Extract the (X, Y) coordinate from the center of the cell holding the provided text.  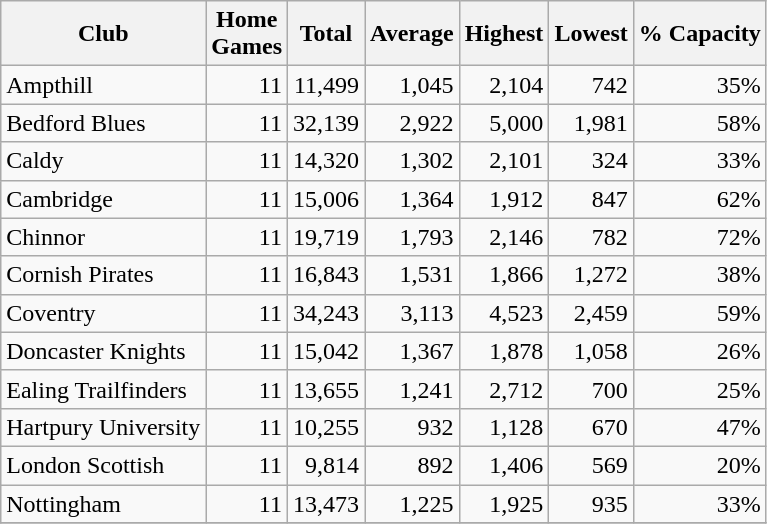
HomeGames (247, 34)
2,104 (504, 85)
Ampthill (104, 85)
932 (412, 427)
700 (591, 389)
2,459 (591, 313)
13,655 (326, 389)
9,814 (326, 465)
742 (591, 85)
Bedford Blues (104, 123)
1,912 (504, 199)
58% (700, 123)
1,302 (412, 161)
14,320 (326, 161)
26% (700, 351)
Highest (504, 34)
35% (700, 85)
935 (591, 503)
Average (412, 34)
Doncaster Knights (104, 351)
1,241 (412, 389)
Caldy (104, 161)
4,523 (504, 313)
47% (700, 427)
11,499 (326, 85)
72% (700, 237)
2,922 (412, 123)
25% (700, 389)
London Scottish (104, 465)
3,113 (412, 313)
Nottingham (104, 503)
1,866 (504, 275)
2,101 (504, 161)
1,272 (591, 275)
1,045 (412, 85)
1,367 (412, 351)
15,006 (326, 199)
15,042 (326, 351)
1,128 (504, 427)
324 (591, 161)
892 (412, 465)
34,243 (326, 313)
19,719 (326, 237)
Lowest (591, 34)
5,000 (504, 123)
Cornish Pirates (104, 275)
1,225 (412, 503)
Total (326, 34)
62% (700, 199)
32,139 (326, 123)
569 (591, 465)
Chinnor (104, 237)
59% (700, 313)
% Capacity (700, 34)
Cambridge (104, 199)
2,712 (504, 389)
38% (700, 275)
782 (591, 237)
2,146 (504, 237)
847 (591, 199)
10,255 (326, 427)
1,793 (412, 237)
Hartpury University (104, 427)
13,473 (326, 503)
1,925 (504, 503)
Ealing Trailfinders (104, 389)
1,878 (504, 351)
1,364 (412, 199)
1,531 (412, 275)
Coventry (104, 313)
1,981 (591, 123)
Club (104, 34)
16,843 (326, 275)
670 (591, 427)
1,058 (591, 351)
1,406 (504, 465)
20% (700, 465)
